Extract the (x, y) coordinate from the center of the cell holding the provided text.  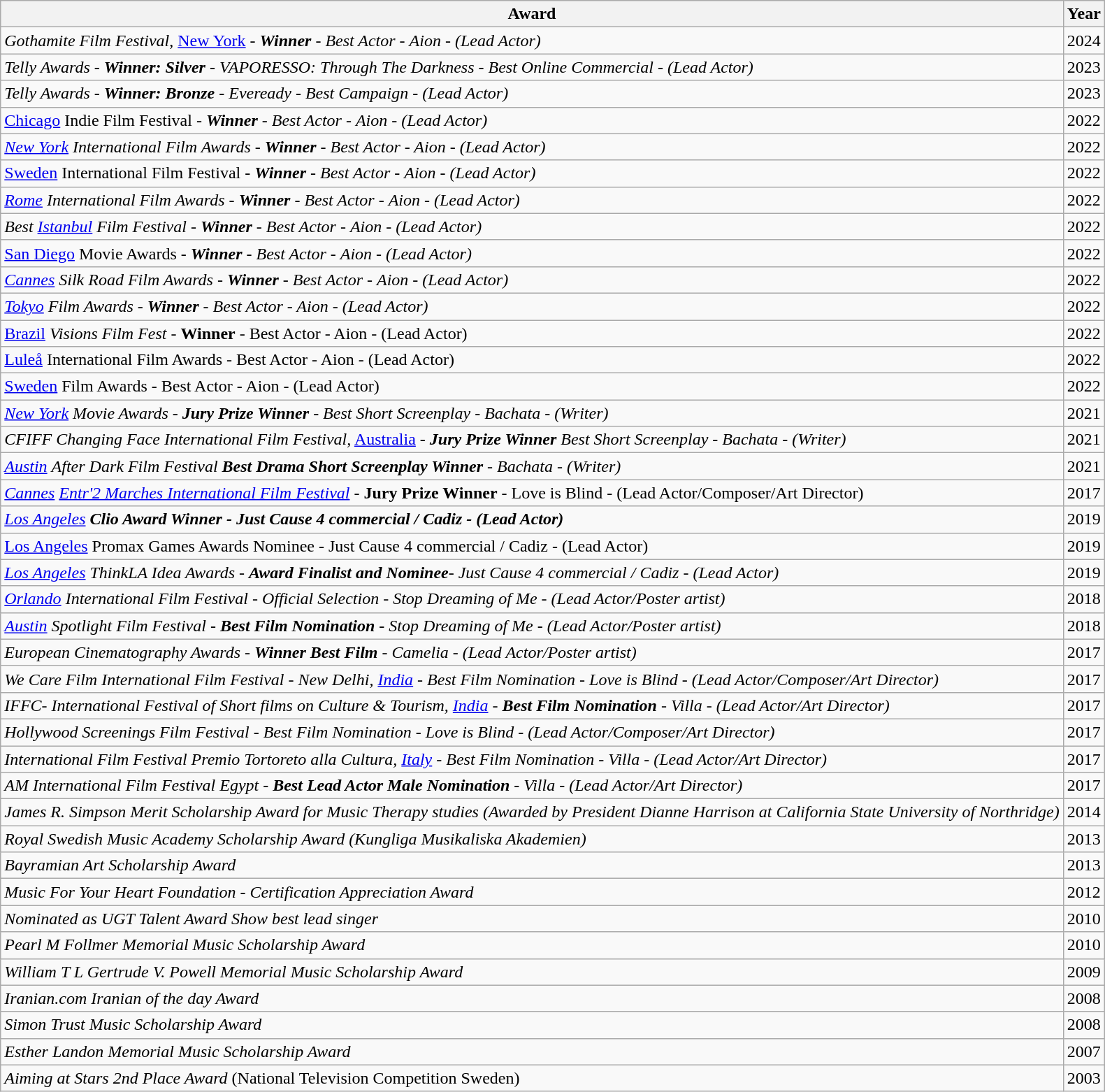
New York Movie Awards - Jury Prize Winner - Best Short Screenplay - Bachata - (Writer) (533, 413)
Cannes Silk Road Film Awards - Winner - Best Actor - Aion - (Lead Actor) (533, 280)
Tokyo Film Awards - Winner - Best Actor - Aion - (Lead Actor) (533, 306)
We Care Film International Film Festival - New Delhi, India - Best Film Nomination - Love is Blind - (Lead Actor/Composer/Art Director) (533, 679)
Best Istanbul Film Festival - Winner - Best Actor - Aion - (Lead Actor) (533, 227)
Aiming at Stars 2nd Place Award (National Television Competition Sweden) (533, 1078)
Rome International Film Awards - Winner - Best Actor - Aion - (Lead Actor) (533, 200)
Luleå International Film Awards - Best Actor - Aion - (Lead Actor) (533, 360)
Los Angeles ThinkLA Idea Awards - Award Finalist and Nominee- Just Cause 4 commercial / Cadiz - (Lead Actor) (533, 573)
Cannes Entr'2 Marches International Film Festival - Jury Prize Winner - Love is Blind - (Lead Actor/Composer/Art Director) (533, 493)
2007 (1083, 1051)
2003 (1083, 1078)
Austin After Dark Film Festival Best Drama Short Screenplay Winner - Bachata - (Writer) (533, 466)
Iranian.com Iranian of the day Award (533, 998)
Year (1083, 14)
2024 (1083, 41)
Telly Awards - Winner: Silver - VAPORESSO: Through The Darkness - Best Online Commercial - (Lead Actor) (533, 67)
Austin Spotlight Film Festival - Best Film Nomination - Stop Dreaming of Me - (Lead Actor/Poster artist) (533, 626)
Award (533, 14)
Sweden International Film Festival - Winner - Best Actor - Aion - (Lead Actor) (533, 173)
Telly Awards - Winner: Bronze - Eveready - Best Campaign - (Lead Actor) (533, 94)
CFIFF Changing Face International Film Festival, Australia - Jury Prize Winner Best Short Screenplay - Bachata - (Writer) (533, 440)
2012 (1083, 892)
Los Angeles Promax Games Awards Nominee - Just Cause 4 commercial / Cadiz - (Lead Actor) (533, 546)
International Film Festival Premio Tortoreto alla Cultura, Italy - Best Film Nomination - Villa - (Lead Actor/Art Director) (533, 759)
Royal Swedish Music Academy Scholarship Award (Kungliga Musikaliska Akademien) (533, 839)
Music For Your Heart Foundation - Certification Appreciation Award (533, 892)
Brazil Visions Film Fest - Winner - Best Actor - Aion - (Lead Actor) (533, 333)
New York International Film Awards - Winner - Best Actor - Aion - (Lead Actor) (533, 147)
Bayramian Art Scholarship Award (533, 865)
Pearl M Follmer Memorial Music Scholarship Award (533, 945)
San Diego Movie Awards - Winner - Best Actor - Aion - (Lead Actor) (533, 253)
IFFC- International Festival of Short films on Culture & Tourism, India - Best Film Nomination - Villa - (Lead Actor/Art Director) (533, 705)
Hollywood Screenings Film Festival - Best Film Nomination - Love is Blind - (Lead Actor/Composer/Art Director) (533, 732)
European Cinematography Awards - Winner Best Film - Camelia - (Lead Actor/Poster artist) (533, 652)
Simon Trust Music Scholarship Award (533, 1025)
Gothamite Film Festival, New York - Winner - Best Actor - Aion - (Lead Actor) (533, 41)
2014 (1083, 812)
AM International Film Festival Egypt - Best Lead Actor Male Nomination - Villa - (Lead Actor/Art Director) (533, 786)
2009 (1083, 972)
Orlando International Film Festival - Official Selection - Stop Dreaming of Me - (Lead Actor/Poster artist) (533, 599)
Esther Landon Memorial Music Scholarship Award (533, 1051)
Los Angeles Clio Award Winner - Just Cause 4 commercial / Cadiz - (Lead Actor) (533, 519)
Sweden Film Awards - Best Actor - Aion - (Lead Actor) (533, 387)
Nominated as UGT Talent Award Show best lead singer (533, 919)
William T L Gertrude V. Powell Memorial Music Scholarship Award (533, 972)
Chicago Indie Film Festival - Winner - Best Actor - Aion - (Lead Actor) (533, 120)
